Scan for the cell matching the given text and deliver its [X, Y] coordinate at center. 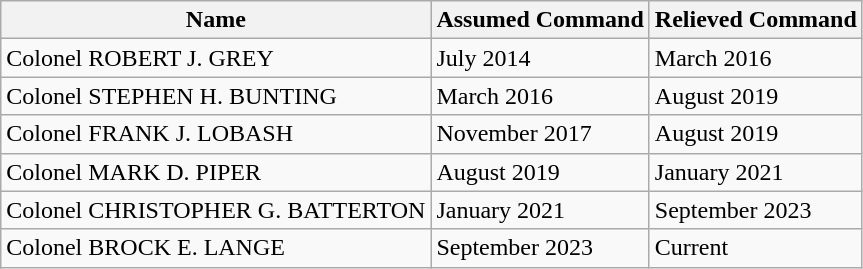
Colonel FRANK J. LOBASH [216, 134]
November 2017 [540, 134]
Colonel MARK D. PIPER [216, 172]
Colonel STEPHEN H. BUNTING [216, 96]
Current [756, 248]
July 2014 [540, 58]
Relieved Command [756, 20]
Name [216, 20]
Colonel ROBERT J. GREY [216, 58]
Colonel CHRISTOPHER G. BATTERTON [216, 210]
Assumed Command [540, 20]
Colonel BROCK E. LANGE [216, 248]
